Scan for the cell matching the given text and deliver its [X, Y] coordinate at center. 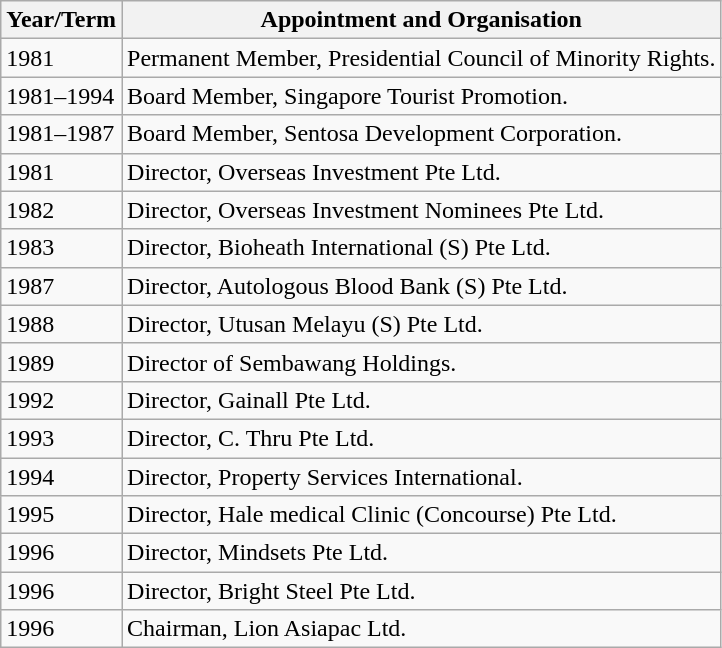
Director, Gainall Pte Ltd. [422, 400]
1981–1987 [62, 134]
Chairman, Lion Asiapac Ltd. [422, 629]
1983 [62, 248]
Director, Bright Steel Pte Ltd. [422, 591]
Appointment and Organisation [422, 20]
Board Member, Sentosa Development Corporation. [422, 134]
Director, C. Thru Pte Ltd. [422, 438]
1982 [62, 210]
Director of Sembawang Holdings. [422, 362]
Director, Overseas Investment Nominees Pte Ltd. [422, 210]
1988 [62, 324]
Director, Mindsets Pte Ltd. [422, 553]
Permanent Member, Presidential Council of Minority Rights. [422, 58]
Director, Utusan Melayu (S) Pte Ltd. [422, 324]
Director, Autologous Blood Bank (S) Pte Ltd. [422, 286]
1993 [62, 438]
1992 [62, 400]
Board Member, Singapore Tourist Promotion. [422, 96]
1995 [62, 515]
1987 [62, 286]
Director, Hale medical Clinic (Concourse) Pte Ltd. [422, 515]
Year/Term [62, 20]
1981–1994 [62, 96]
1994 [62, 477]
Director, Property Services International. [422, 477]
Director, Bioheath International (S) Pte Ltd. [422, 248]
1989 [62, 362]
Director, Overseas Investment Pte Ltd. [422, 172]
